Detect which cell encompasses the target text, then output its [X, Y] center coordinate. 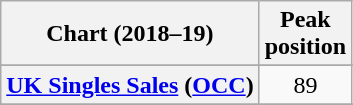
UK Singles Sales (OCC) [130, 85]
89 [305, 85]
Chart (2018–19) [130, 34]
Peakposition [305, 34]
